Search for the cell housing the specified text and yield its (x, y) center coordinate. 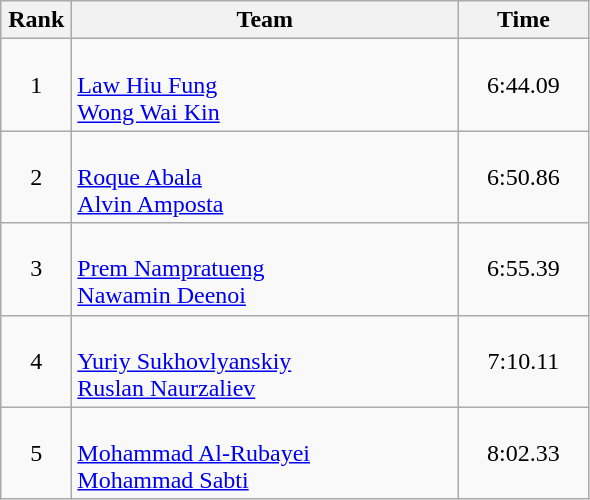
Rank (36, 20)
6:44.09 (524, 85)
1 (36, 85)
7:10.11 (524, 361)
6:50.86 (524, 177)
Roque AbalaAlvin Amposta (265, 177)
Time (524, 20)
6:55.39 (524, 269)
Team (265, 20)
4 (36, 361)
8:02.33 (524, 453)
Mohammad Al-RubayeiMohammad Sabti (265, 453)
2 (36, 177)
Yuriy SukhovlyanskiyRuslan Naurzaliev (265, 361)
Law Hiu FungWong Wai Kin (265, 85)
5 (36, 453)
3 (36, 269)
Prem NampratuengNawamin Deenoi (265, 269)
